Provide the (X, Y) coordinate of the cell's center where the given text is located.  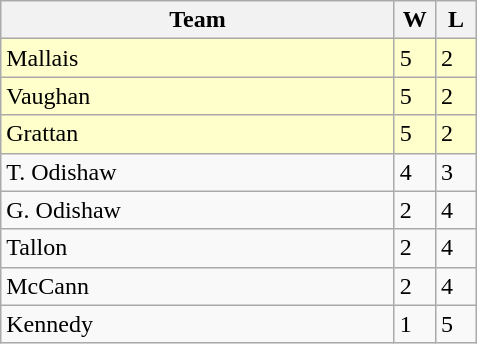
Grattan (198, 134)
Vaughan (198, 96)
1 (414, 324)
McCann (198, 286)
Kennedy (198, 324)
Tallon (198, 248)
Team (198, 20)
Mallais (198, 58)
T. Odishaw (198, 172)
G. Odishaw (198, 210)
L (456, 20)
W (414, 20)
3 (456, 172)
